Scan for the cell matching the given text and deliver its (x, y) coordinate at center. 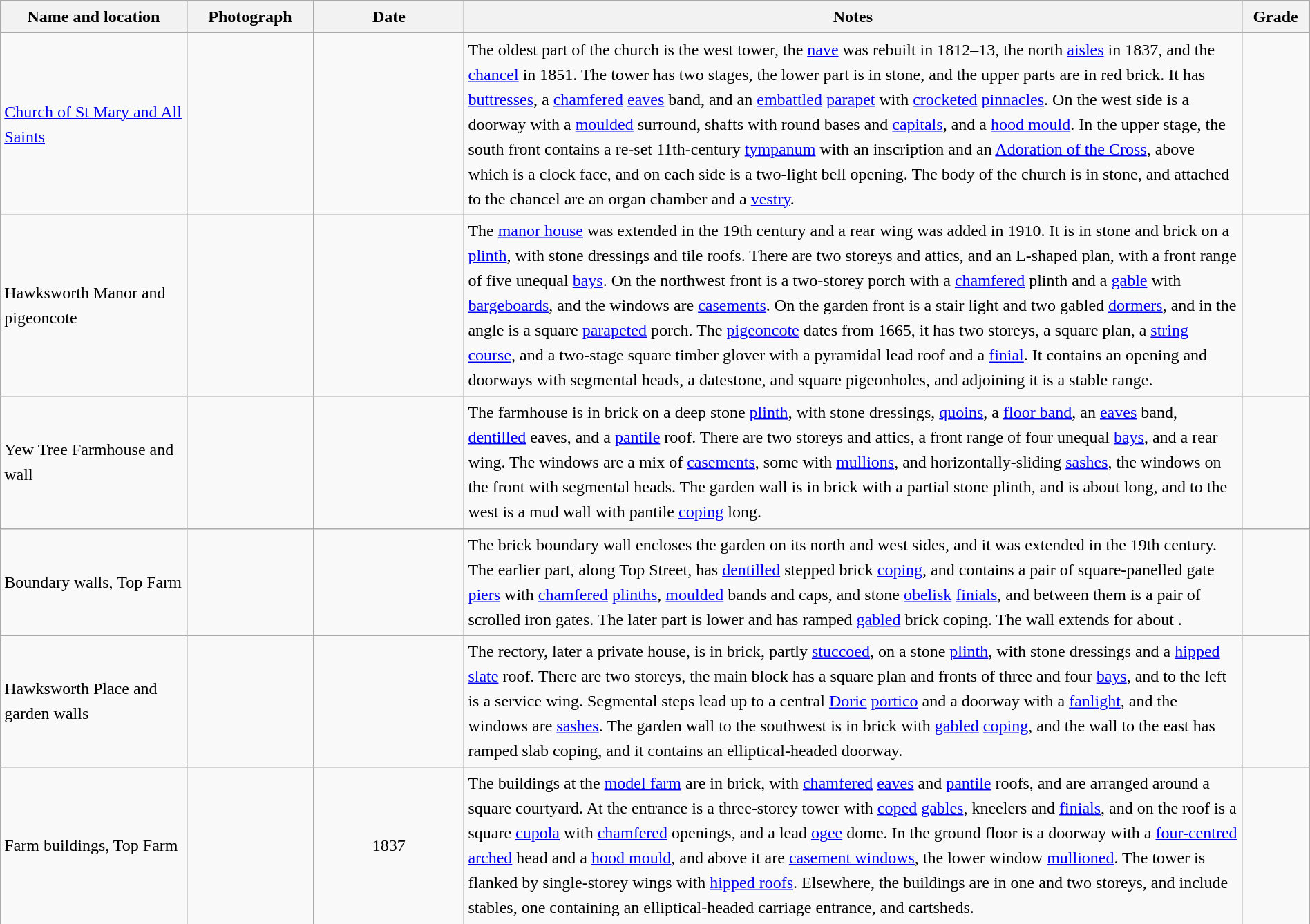
Photograph (250, 17)
Grade (1275, 17)
Name and location (94, 17)
Farm buildings, Top Farm (94, 845)
Yew Tree Farmhouse and wall (94, 463)
Notes (853, 17)
Church of St Mary and All Saints (94, 124)
Boundary walls, Top Farm (94, 581)
Hawksworth Manor and pigeoncote (94, 305)
Date (389, 17)
Hawksworth Place and garden walls (94, 702)
1837 (389, 845)
